Return (X, Y) of the center of cell containing provided text 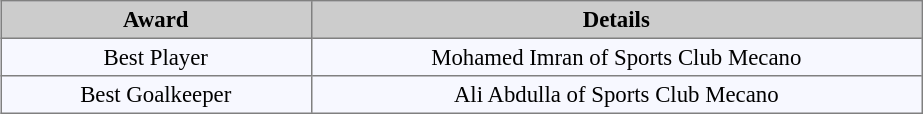
Best Player (155, 57)
Award (155, 20)
Ali Abdulla of Sports Club Mecano (616, 95)
Mohamed Imran of Sports Club Mecano (616, 57)
Details (616, 20)
Best Goalkeeper (155, 95)
